Return (x, y) of the center of cell containing provided text 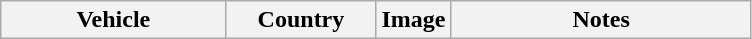
Vehicle (114, 20)
Notes (601, 20)
Image (414, 20)
Country (301, 20)
